Determine the [X, Y] coordinate at the center of the cell enclosing the given text.  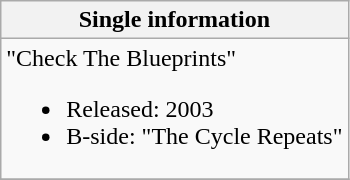
"Check The Blueprints"Released: 2003B-side: "The Cycle Repeats" [174, 109]
Single information [174, 20]
